Identify which cell holds the provided text, then report its (x, y) central coordinate. 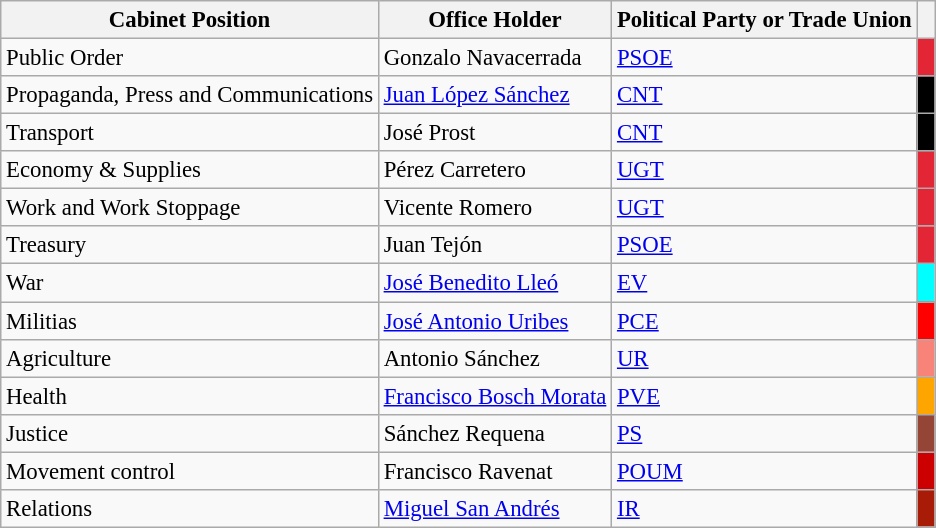
POUM (764, 471)
Relations (190, 509)
Public Order (190, 58)
Militias (190, 321)
Juan López Sánchez (494, 95)
Movement control (190, 471)
José Benedito Lleó (494, 283)
PCE (764, 321)
PS (764, 433)
Health (190, 396)
Sánchez Requena (494, 433)
Transport (190, 133)
Vicente Romero (494, 208)
Economy & Supplies (190, 170)
EV (764, 283)
José Antonio Uribes (494, 321)
Office Holder (494, 20)
Antonio Sánchez (494, 358)
Propaganda, Press and Communications (190, 95)
UR (764, 358)
Miguel San Andrés (494, 509)
Justice (190, 433)
Pérez Carretero (494, 170)
Francisco Ravenat (494, 471)
PVE (764, 396)
Work and Work Stoppage (190, 208)
José Prost (494, 133)
Juan Tejón (494, 245)
Agriculture (190, 358)
Gonzalo Navacerrada (494, 58)
War (190, 283)
Cabinet Position (190, 20)
Political Party or Trade Union (764, 20)
Treasury (190, 245)
Francisco Bosch Morata (494, 396)
IR (764, 509)
